Scan for the cell matching the given text and deliver its (X, Y) coordinate at center. 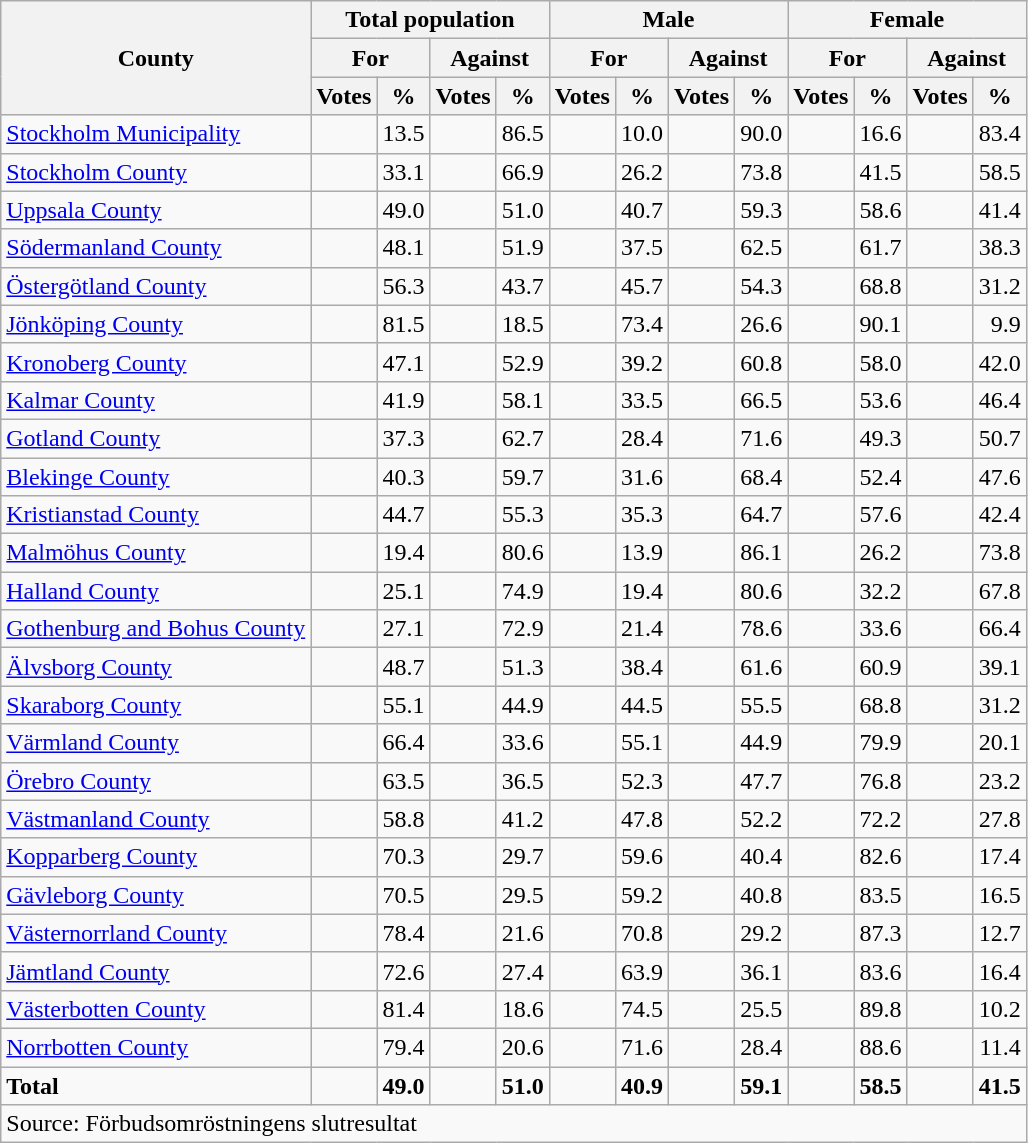
41.9 (404, 400)
86.1 (762, 553)
Total population (430, 20)
35.3 (642, 515)
81.5 (404, 324)
56.3 (404, 286)
16.6 (880, 134)
78.4 (404, 933)
72.2 (880, 819)
Värmland County (156, 743)
21.4 (642, 629)
Malmöhus County (156, 553)
72.9 (522, 629)
68.4 (762, 477)
76.8 (880, 781)
44.5 (642, 705)
13.9 (642, 553)
58.6 (880, 210)
Stockholm County (156, 172)
52.2 (762, 819)
74.9 (522, 591)
57.6 (880, 515)
60.8 (762, 362)
40.7 (642, 210)
36.1 (762, 971)
59.3 (762, 210)
58.8 (404, 819)
55.5 (762, 705)
88.6 (880, 1047)
61.7 (880, 248)
Source: Förbudsomröstningens slutresultat (514, 1124)
90.1 (880, 324)
20.6 (522, 1047)
66.5 (762, 400)
Örebro County (156, 781)
41.2 (522, 819)
Blekinge County (156, 477)
49.3 (880, 438)
39.2 (642, 362)
61.6 (762, 667)
13.5 (404, 134)
70.3 (404, 857)
25.5 (762, 1009)
47.1 (404, 362)
40.4 (762, 857)
Västerbotten County (156, 1009)
16.5 (1000, 895)
Älvsborg County (156, 667)
50.7 (1000, 438)
31.6 (642, 477)
67.8 (1000, 591)
44.7 (404, 515)
54.3 (762, 286)
51.9 (522, 248)
26.6 (762, 324)
83.4 (1000, 134)
29.7 (522, 857)
Gothenburg and Bohus County (156, 629)
63.9 (642, 971)
Norrbotten County (156, 1047)
37.3 (404, 438)
10.0 (642, 134)
Gotland County (156, 438)
47.6 (1000, 477)
39.1 (1000, 667)
29.2 (762, 933)
Kalmar County (156, 400)
55.3 (522, 515)
Kristianstad County (156, 515)
59.6 (642, 857)
66.9 (522, 172)
Halland County (156, 591)
Female (907, 20)
18.6 (522, 1009)
40.3 (404, 477)
90.0 (762, 134)
86.5 (522, 134)
38.4 (642, 667)
Kopparberg County (156, 857)
59.7 (522, 477)
23.2 (1000, 781)
Stockholm Municipality (156, 134)
79.9 (880, 743)
83.6 (880, 971)
51.3 (522, 667)
Södermanland County (156, 248)
41.4 (1000, 210)
County (156, 58)
47.8 (642, 819)
48.1 (404, 248)
59.2 (642, 895)
52.9 (522, 362)
46.4 (1000, 400)
Uppsala County (156, 210)
70.8 (642, 933)
62.7 (522, 438)
89.8 (880, 1009)
79.4 (404, 1047)
42.0 (1000, 362)
58.0 (880, 362)
Kronoberg County (156, 362)
73.4 (642, 324)
27.4 (522, 971)
37.5 (642, 248)
64.7 (762, 515)
Östergötland County (156, 286)
18.5 (522, 324)
40.9 (642, 1085)
72.6 (404, 971)
87.3 (880, 933)
29.5 (522, 895)
42.4 (1000, 515)
74.5 (642, 1009)
9.9 (1000, 324)
Male (668, 20)
40.8 (762, 895)
33.1 (404, 172)
83.5 (880, 895)
82.6 (880, 857)
81.4 (404, 1009)
11.4 (1000, 1047)
52.3 (642, 781)
45.7 (642, 286)
Skaraborg County (156, 705)
20.1 (1000, 743)
32.2 (880, 591)
17.4 (1000, 857)
38.3 (1000, 248)
52.4 (880, 477)
60.9 (880, 667)
16.4 (1000, 971)
Västernorrland County (156, 933)
62.5 (762, 248)
Västmanland County (156, 819)
47.7 (762, 781)
12.7 (1000, 933)
27.8 (1000, 819)
Total (156, 1085)
36.5 (522, 781)
59.1 (762, 1085)
Jämtland County (156, 971)
53.6 (880, 400)
63.5 (404, 781)
48.7 (404, 667)
78.6 (762, 629)
43.7 (522, 286)
70.5 (404, 895)
58.1 (522, 400)
Jönköping County (156, 324)
27.1 (404, 629)
21.6 (522, 933)
Gävleborg County (156, 895)
33.5 (642, 400)
25.1 (404, 591)
10.2 (1000, 1009)
